Detect which cell encompasses the target text, then output its (X, Y) center coordinate. 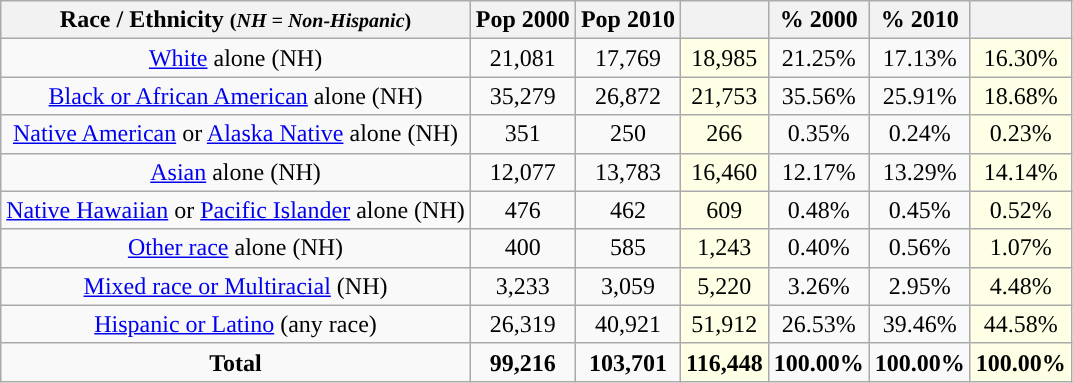
585 (628, 248)
35,279 (522, 96)
16,460 (724, 172)
40,921 (628, 324)
21.25% (818, 58)
Pop 2000 (522, 20)
4.48% (1020, 286)
14.14% (1020, 172)
Hispanic or Latino (any race) (236, 324)
Race / Ethnicity (NH = Non-Hispanic) (236, 20)
462 (628, 210)
3,059 (628, 286)
21,081 (522, 58)
44.58% (1020, 324)
0.48% (818, 210)
Mixed race or Multiracial (NH) (236, 286)
476 (522, 210)
Total (236, 362)
5,220 (724, 286)
Asian alone (NH) (236, 172)
0.45% (920, 210)
13.29% (920, 172)
17,769 (628, 58)
400 (522, 248)
0.35% (818, 134)
% 2000 (818, 20)
609 (724, 210)
250 (628, 134)
103,701 (628, 362)
2.95% (920, 286)
12,077 (522, 172)
% 2010 (920, 20)
26,872 (628, 96)
25.91% (920, 96)
351 (522, 134)
Other race alone (NH) (236, 248)
Pop 2010 (628, 20)
Native Hawaiian or Pacific Islander alone (NH) (236, 210)
1.07% (1020, 248)
3.26% (818, 286)
13,783 (628, 172)
0.56% (920, 248)
Black or African American alone (NH) (236, 96)
21,753 (724, 96)
26.53% (818, 324)
39.46% (920, 324)
26,319 (522, 324)
White alone (NH) (236, 58)
51,912 (724, 324)
1,243 (724, 248)
0.52% (1020, 210)
0.40% (818, 248)
18,985 (724, 58)
17.13% (920, 58)
99,216 (522, 362)
116,448 (724, 362)
0.23% (1020, 134)
266 (724, 134)
12.17% (818, 172)
3,233 (522, 286)
16.30% (1020, 58)
35.56% (818, 96)
Native American or Alaska Native alone (NH) (236, 134)
0.24% (920, 134)
18.68% (1020, 96)
